Return (X, Y) of the center of cell containing provided text 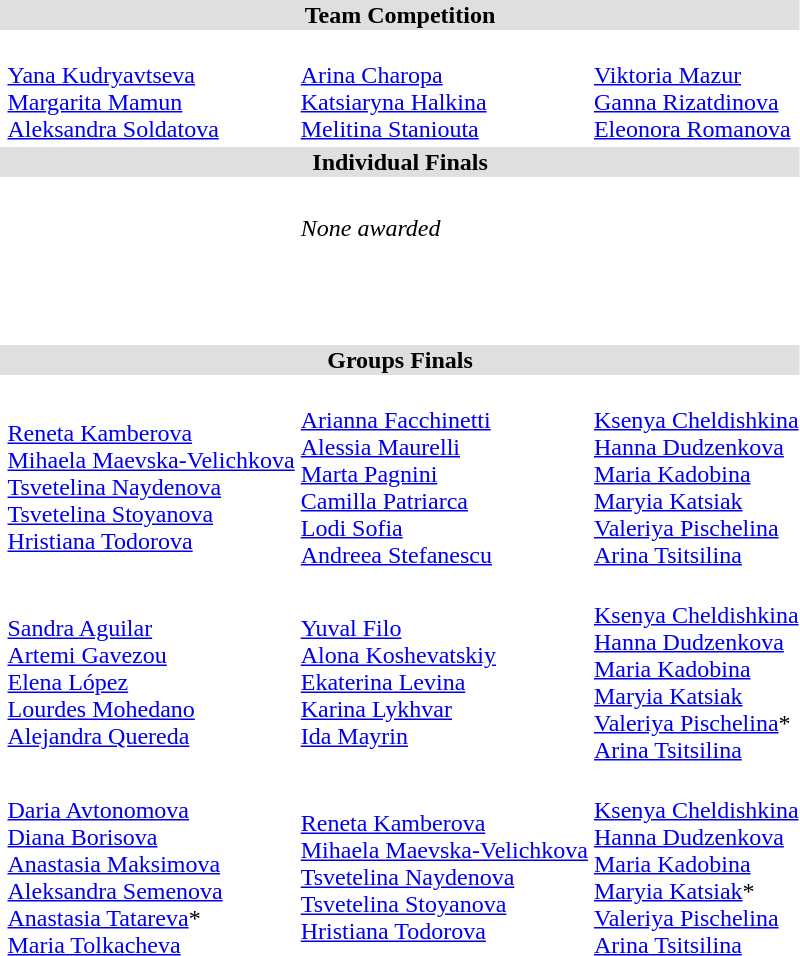
Yana Kudryavtseva Margarita Mamun Aleksandra Soldatova (151, 88)
Arina Charopa Katsiaryna Halkina Melitina Staniouta (444, 88)
Reneta Kamberova Mihaela Maevska-Velichkova Tsvetelina Naydenova Tsvetelina Stoyanova Hristiana Todorova (151, 474)
Arianna Facchinetti Alessia Maurelli Marta Pagnini Camilla Patriarca Lodi Sofia Andreea Stefanescu (444, 474)
Sandra Aguilar Artemi Gavezou Elena López Lourdes Mohedano Alejandra Quereda (151, 669)
Yuval Filo Alona Koshevatskiy Ekaterina Levina Karina Lykhvar Ida Mayrin (444, 669)
Groups Finals (400, 360)
Ksenya Cheldishkina Hanna Dudzenkova Maria Kadobina Maryia Katsiak Valeriya Pischelina Arina Tsitsilina (696, 474)
Individual Finals (400, 162)
Viktoria Mazur Ganna Rizatdinova Eleonora Romanova (696, 88)
Ksenya Cheldishkina Hanna Dudzenkova Maria Kadobina Maryia Katsiak Valeriya Pischelina* Arina Tsitsilina (696, 669)
Team Competition (400, 15)
None awarded (444, 228)
